Scan for the cell matching the given text and deliver its (X, Y) coordinate at center. 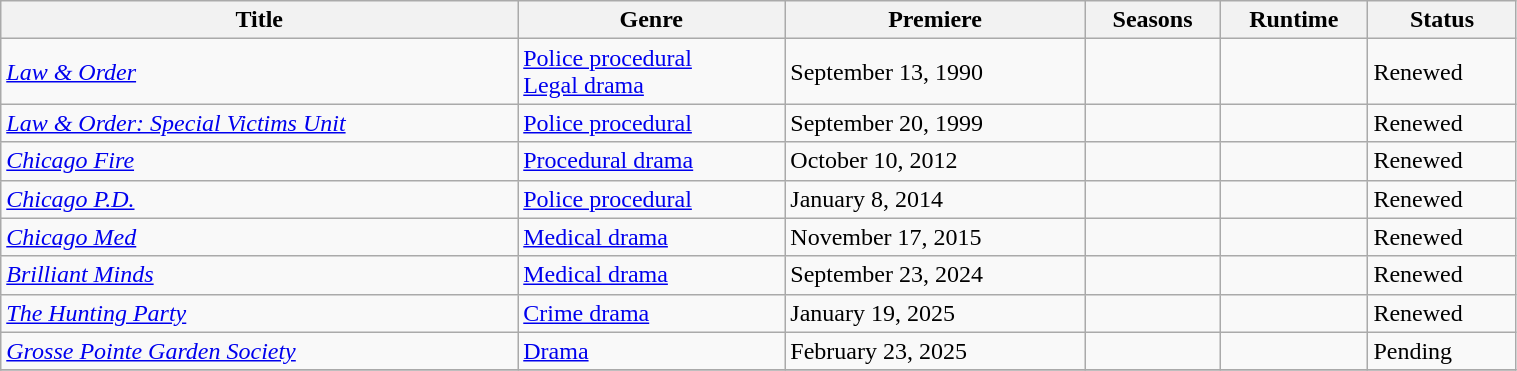
Premiere (936, 20)
Law & Order (260, 72)
September 13, 1990 (936, 72)
Genre (652, 20)
November 17, 2015 (936, 237)
January 19, 2025 (936, 313)
Chicago Fire (260, 161)
Seasons (1152, 20)
October 10, 2012 (936, 161)
Procedural drama (652, 161)
The Hunting Party (260, 313)
Pending (1442, 351)
Status (1442, 20)
Chicago Med (260, 237)
January 8, 2014 (936, 199)
September 20, 1999 (936, 123)
Grosse Pointe Garden Society (260, 351)
Runtime (1294, 20)
February 23, 2025 (936, 351)
Chicago P.D. (260, 199)
Brilliant Minds (260, 275)
Crime drama (652, 313)
Police proceduralLegal drama (652, 72)
Law & Order: Special Victims Unit (260, 123)
September 23, 2024 (936, 275)
Drama (652, 351)
Title (260, 20)
